Return (X, Y) of the center of cell containing provided text 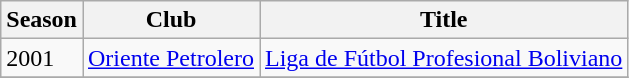
Club (170, 20)
Liga de Fútbol Profesional Boliviano (444, 58)
Season (42, 20)
2001 (42, 58)
Title (444, 20)
Oriente Petrolero (170, 58)
